From the cell containing the given text, extract its center point as [X, Y] coordinate. 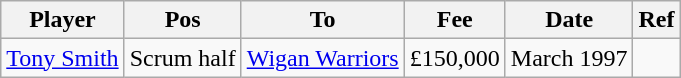
Fee [454, 20]
Scrum half [182, 58]
Pos [182, 20]
Ref [656, 20]
Date [569, 20]
Wigan Warriors [322, 58]
To [322, 20]
Player [62, 20]
March 1997 [569, 58]
£150,000 [454, 58]
Tony Smith [62, 58]
